Pinpoint the cell where the given text exists, returning its [x, y] midpoint coordinate. 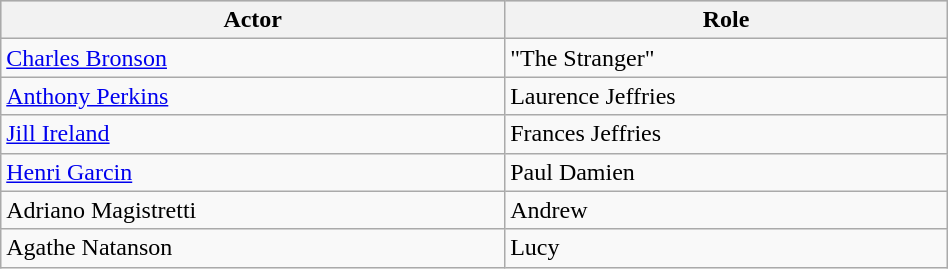
Henri Garcin [253, 172]
Frances Jeffries [726, 134]
Laurence Jeffries [726, 96]
Jill Ireland [253, 134]
Paul Damien [726, 172]
Role [726, 20]
Actor [253, 20]
Andrew [726, 210]
Anthony Perkins [253, 96]
Adriano Magistretti [253, 210]
Lucy [726, 248]
"The Stranger" [726, 58]
Charles Bronson [253, 58]
Agathe Natanson [253, 248]
